Return [X, Y] of the center of cell containing provided text 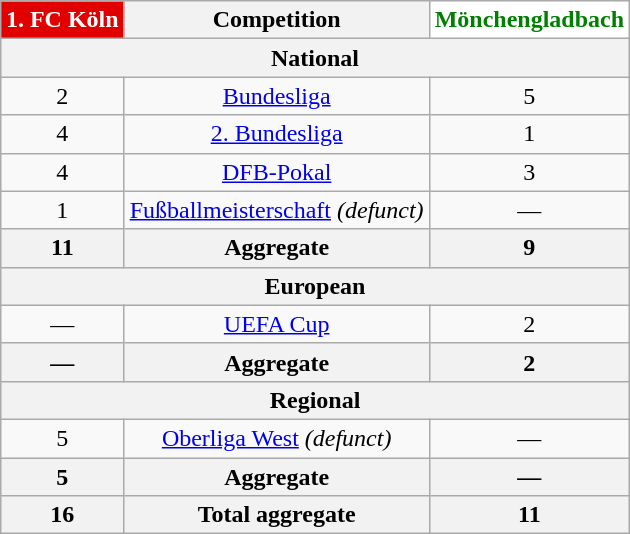
Bundesliga [276, 96]
Regional [314, 400]
16 [62, 515]
Mönchengladbach [529, 20]
Oberliga West (defunct) [276, 438]
9 [529, 248]
DFB-Pokal [276, 172]
Fußballmeisterschaft (defunct) [276, 210]
2. Bundesliga [276, 134]
UEFA Cup [276, 324]
1. FC Köln [62, 20]
Competition [276, 20]
Total aggregate [276, 515]
3 [529, 172]
European [314, 286]
National [314, 58]
